From the cell containing the given text, extract its center point as [X, Y] coordinate. 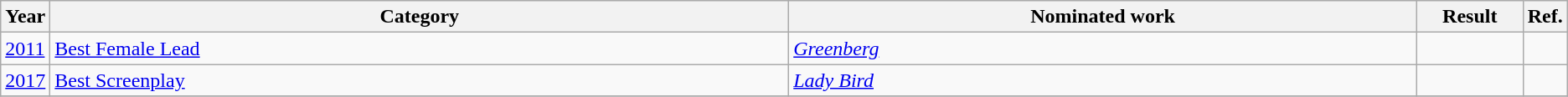
2017 [25, 80]
Greenberg [1103, 48]
Result [1469, 17]
Lady Bird [1103, 80]
Category [420, 17]
2011 [25, 48]
Best Female Lead [420, 48]
Ref. [1545, 17]
Best Screenplay [420, 80]
Year [25, 17]
Nominated work [1103, 17]
